Identify which cell holds the provided text, then report its (X, Y) central coordinate. 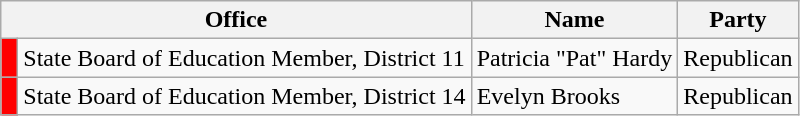
Party (738, 20)
Evelyn Brooks (574, 96)
Name (574, 20)
Patricia "Pat" Hardy (574, 58)
Office (236, 20)
State Board of Education Member, District 11 (244, 58)
State Board of Education Member, District 14 (244, 96)
